Find where the given text appears and provide that cell's center as (X, Y) coordinate. 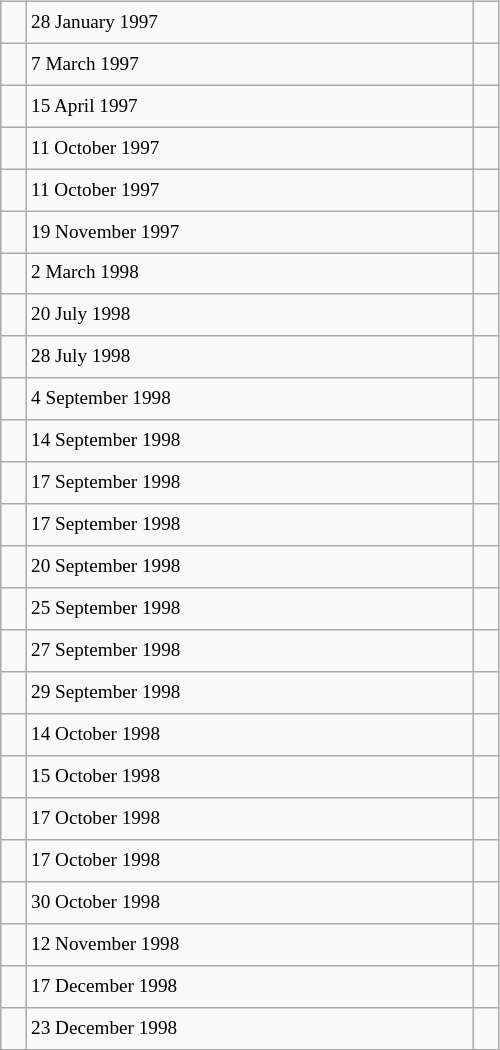
23 December 1998 (249, 1028)
30 October 1998 (249, 902)
20 September 1998 (249, 567)
15 October 1998 (249, 777)
12 November 1998 (249, 944)
25 September 1998 (249, 609)
2 March 1998 (249, 274)
27 September 1998 (249, 651)
14 October 1998 (249, 735)
29 September 1998 (249, 693)
28 July 1998 (249, 357)
17 December 1998 (249, 986)
4 September 1998 (249, 399)
7 March 1997 (249, 64)
15 April 1997 (249, 106)
28 January 1997 (249, 22)
14 September 1998 (249, 441)
20 July 1998 (249, 315)
19 November 1997 (249, 232)
